Return [X, Y] of the center of cell containing provided text 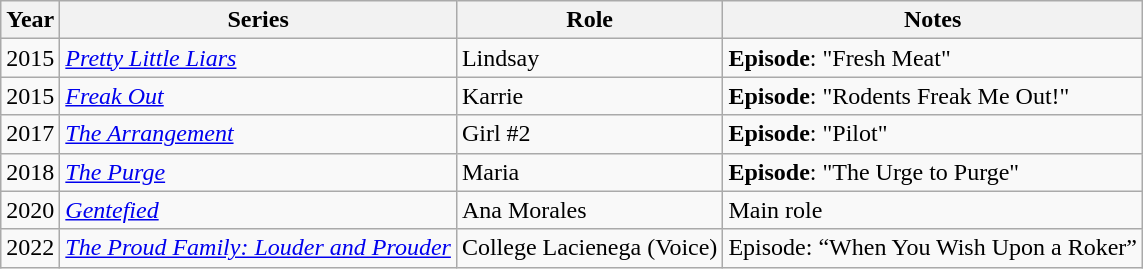
Lindsay [590, 58]
The Arrangement [258, 134]
The Purge [258, 172]
Maria [590, 172]
Series [258, 20]
Episode: "The Urge to Purge" [933, 172]
Episode: "Pilot" [933, 134]
Episode: "Fresh Meat" [933, 58]
Notes [933, 20]
Episode: "Rodents Freak Me Out!" [933, 96]
Episode: “When You Wish Upon a Roker” [933, 248]
2017 [30, 134]
2020 [30, 210]
Pretty Little Liars [258, 58]
Ana Morales [590, 210]
2022 [30, 248]
Main role [933, 210]
Gentefied [258, 210]
Girl #2 [590, 134]
Role [590, 20]
Freak Out [258, 96]
Karrie [590, 96]
College Lacienega (Voice) [590, 248]
Year [30, 20]
2018 [30, 172]
The Proud Family: Louder and Prouder [258, 248]
